Return [X, Y] of the center of cell containing provided text 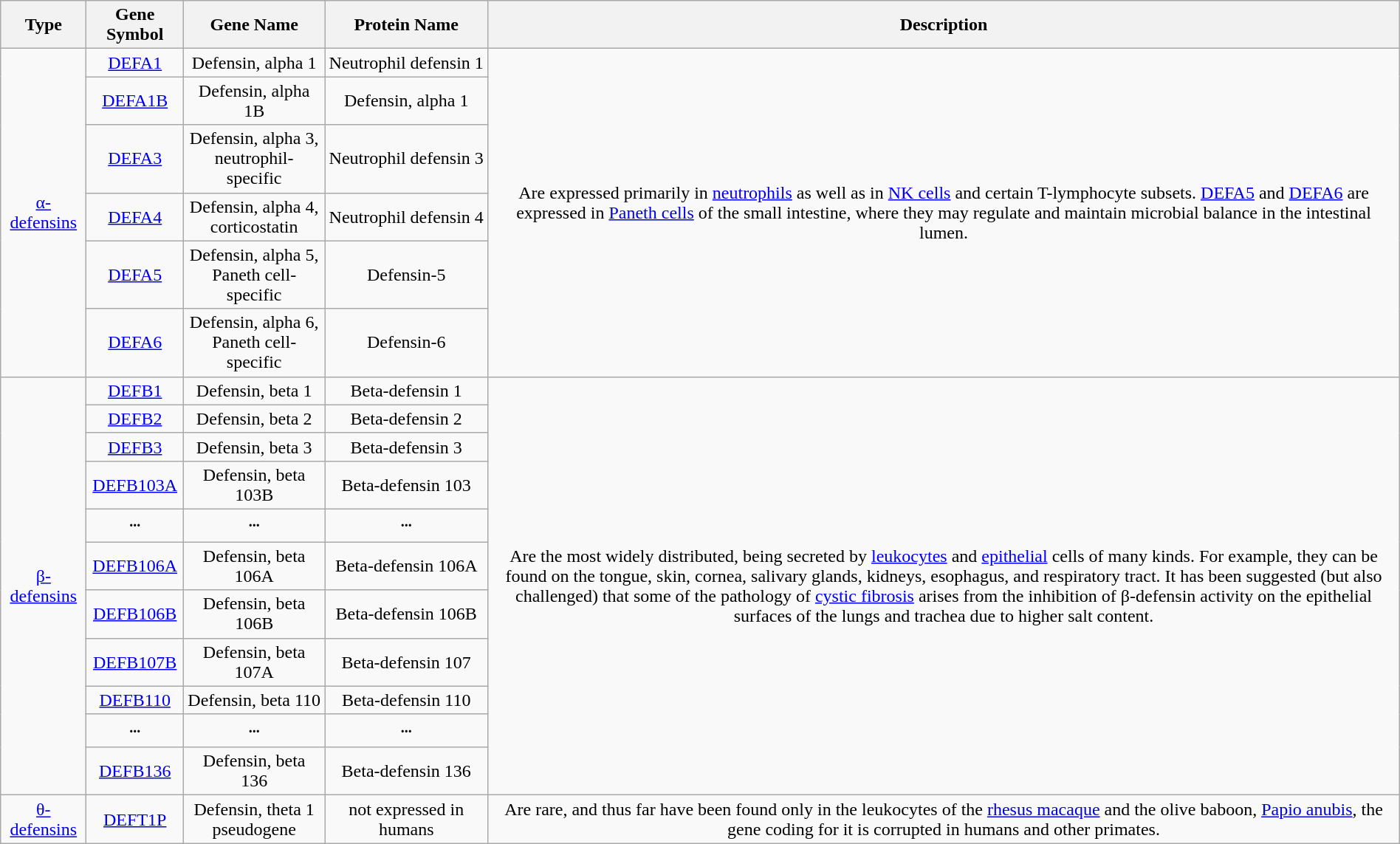
Beta-defensin 136 [406, 771]
DEFB107B [135, 662]
Neutrophil defensin 3 [406, 159]
DEFT1P [135, 820]
Beta-defensin 103 [406, 484]
DEFA1 [135, 63]
Beta-defensin 3 [406, 447]
DEFB2 [135, 419]
DEFB106B [135, 614]
DEFA1B [135, 100]
DEFA3 [135, 159]
Protein Name [406, 25]
Defensin-5 [406, 275]
DEFB136 [135, 771]
Defensin, alpha 3, neutrophil-specific [254, 159]
not expressed in humans [406, 820]
Defensin, beta 110 [254, 700]
Type [44, 25]
DEFA6 [135, 343]
Defensin, beta 106B [254, 614]
Beta-defensin 106A [406, 566]
DEFB106A [135, 566]
Neutrophil defensin 1 [406, 63]
Gene Symbol [135, 25]
β-defensins [44, 586]
Beta-defensin 2 [406, 419]
Defensin, beta 2 [254, 419]
DEFB1 [135, 391]
DEFB103A [135, 484]
Beta-defensin 1 [406, 391]
DEFB110 [135, 700]
DEFA4 [135, 217]
Beta-defensin 110 [406, 700]
Defensin, alpha 1B [254, 100]
Defensin, alpha 6, Paneth cell-specific [254, 343]
Description [944, 25]
α-defensins [44, 213]
Defensin, beta 107A [254, 662]
Defensin, theta 1 pseudogene [254, 820]
Defensin, beta 106A [254, 566]
Beta-defensin 107 [406, 662]
Defensin, alpha 5, Paneth cell-specific [254, 275]
Defensin, beta 1 [254, 391]
Neutrophil defensin 4 [406, 217]
DEFA5 [135, 275]
Defensin, beta 136 [254, 771]
θ-defensins [44, 820]
Defensin, alpha 4, corticostatin [254, 217]
Defensin-6 [406, 343]
Gene Name [254, 25]
DEFB3 [135, 447]
Defensin, beta 103B [254, 484]
Defensin, beta 3 [254, 447]
Beta-defensin 106B [406, 614]
